Search for the cell housing the specified text and yield its [x, y] center coordinate. 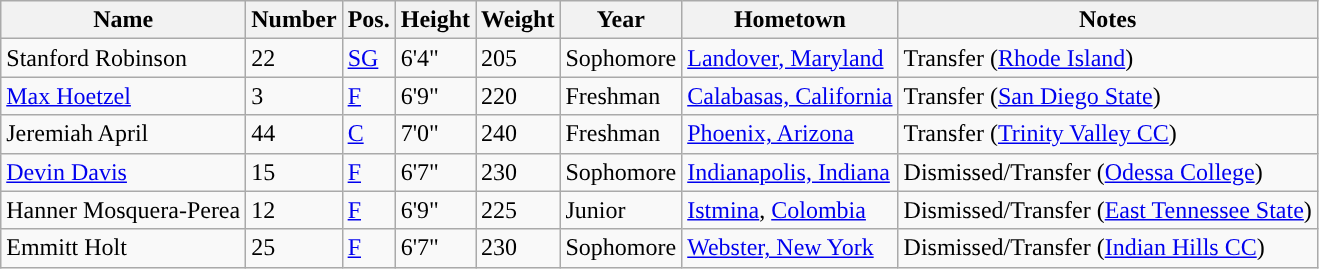
Calabasas, California [790, 96]
Dismissed/Transfer (Odessa College) [1108, 172]
220 [518, 96]
SG [368, 58]
Landover, Maryland [790, 58]
Hometown [790, 20]
12 [294, 210]
Jeremiah April [124, 134]
Pos. [368, 20]
Phoenix, Arizona [790, 134]
Notes [1108, 20]
Dismissed/Transfer (East Tennessee State) [1108, 210]
205 [518, 58]
Stanford Robinson [124, 58]
C [368, 134]
3 [294, 96]
Transfer (San Diego State) [1108, 96]
22 [294, 58]
Height [435, 20]
Indianapolis, Indiana [790, 172]
Istmina, Colombia [790, 210]
15 [294, 172]
Number [294, 20]
Webster, New York [790, 248]
25 [294, 248]
7'0" [435, 134]
240 [518, 134]
Dismissed/Transfer (Indian Hills CC) [1108, 248]
6'4" [435, 58]
Name [124, 20]
Max Hoetzel [124, 96]
Emmitt Holt [124, 248]
Junior [621, 210]
44 [294, 134]
Year [621, 20]
Hanner Mosquera-Perea [124, 210]
Transfer (Rhode Island) [1108, 58]
Transfer (Trinity Valley CC) [1108, 134]
225 [518, 210]
Weight [518, 20]
Devin Davis [124, 172]
